Locate the cell with the specified text and output its [x, y] center coordinate. 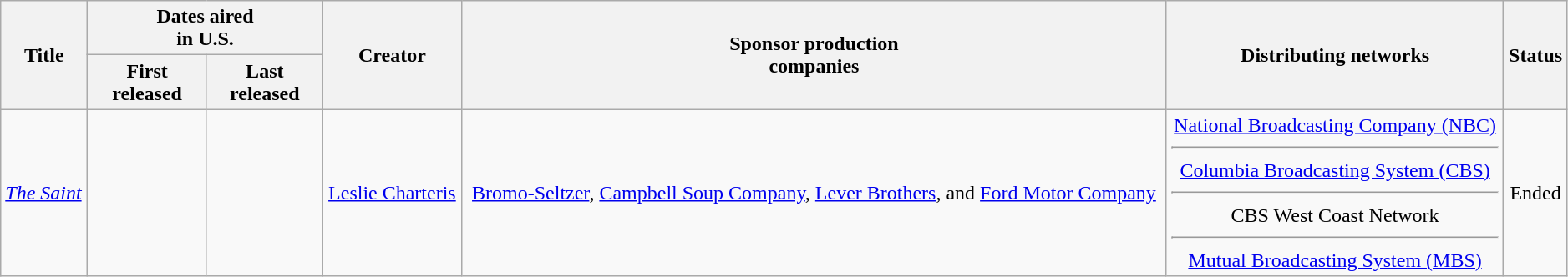
Bromo-Seltzer, Campbell Soup Company, Lever Brothers, and Ford Motor Company [814, 193]
Ended [1535, 193]
Title [44, 55]
Dates aired in U.S. [206, 28]
First released [147, 82]
Status [1535, 55]
National Broadcasting Company (NBC) Columbia Broadcasting System (CBS) CBS West Coast Network Mutual Broadcasting System (MBS) [1335, 193]
Last released [264, 82]
Creator [392, 55]
Sponsor production companies [814, 55]
Distributing networks [1335, 55]
Leslie Charteris [392, 193]
The Saint [44, 193]
